Find where the given text appears and provide that cell's center as (X, Y) coordinate. 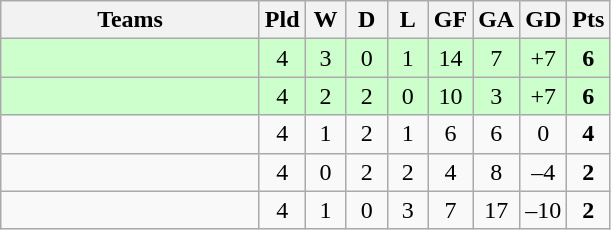
–4 (544, 172)
L (408, 20)
10 (450, 96)
GF (450, 20)
17 (496, 210)
GD (544, 20)
8 (496, 172)
14 (450, 58)
–10 (544, 210)
GA (496, 20)
D (366, 20)
Pts (588, 20)
Teams (130, 20)
W (326, 20)
Pld (282, 20)
